From the cell containing the given text, extract its center point as (X, Y) coordinate. 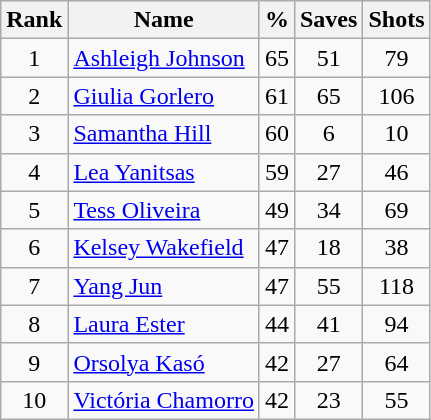
69 (396, 210)
79 (396, 58)
Giulia Gorlero (164, 96)
51 (328, 58)
Lea Yanitsas (164, 172)
4 (34, 172)
7 (34, 286)
38 (396, 248)
Tess Oliveira (164, 210)
106 (396, 96)
61 (276, 96)
Saves (328, 20)
Laura Ester (164, 324)
1 (34, 58)
44 (276, 324)
41 (328, 324)
9 (34, 362)
60 (276, 134)
118 (396, 286)
% (276, 20)
Victória Chamorro (164, 400)
94 (396, 324)
Kelsey Wakefield (164, 248)
49 (276, 210)
3 (34, 134)
34 (328, 210)
18 (328, 248)
Samantha Hill (164, 134)
Rank (34, 20)
5 (34, 210)
8 (34, 324)
Orsolya Kasó (164, 362)
23 (328, 400)
64 (396, 362)
59 (276, 172)
2 (34, 96)
Shots (396, 20)
Name (164, 20)
46 (396, 172)
Yang Jun (164, 286)
Ashleigh Johnson (164, 58)
